For the text-containing cell, return its midpoint in (X, Y) coordinate format. 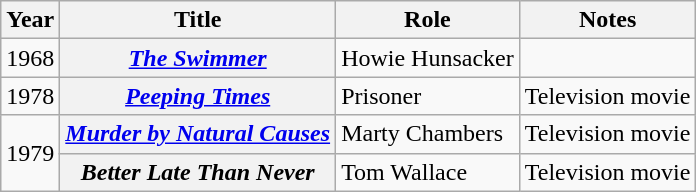
Peeping Times (198, 96)
Prisoner (428, 96)
Better Late Than Never (198, 172)
Marty Chambers (428, 134)
1968 (30, 58)
Notes (608, 20)
The Swimmer (198, 58)
Title (198, 20)
1979 (30, 153)
Role (428, 20)
Tom Wallace (428, 172)
Howie Hunsacker (428, 58)
1978 (30, 96)
Year (30, 20)
Murder by Natural Causes (198, 134)
